Provide the [X, Y] coordinate of the cell's center where the given text is located.  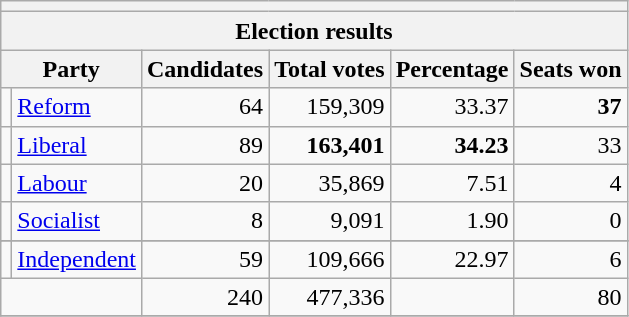
Percentage [452, 69]
0 [570, 221]
Socialist [77, 221]
89 [204, 145]
8 [204, 221]
20 [204, 183]
22.97 [452, 259]
4 [570, 183]
240 [204, 297]
80 [570, 297]
159,309 [330, 107]
Party [72, 69]
37 [570, 107]
6 [570, 259]
35,869 [330, 183]
477,336 [330, 297]
34.23 [452, 145]
7.51 [452, 183]
Reform [77, 107]
109,666 [330, 259]
64 [204, 107]
Candidates [204, 69]
1.90 [452, 221]
Independent [77, 259]
Election results [314, 31]
33 [570, 145]
163,401 [330, 145]
33.37 [452, 107]
Seats won [570, 69]
59 [204, 259]
Labour [77, 183]
Liberal [77, 145]
9,091 [330, 221]
Total votes [330, 69]
